Detect which cell encompasses the target text, then output its (x, y) center coordinate. 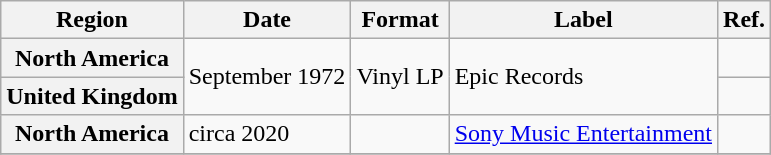
Sony Music Entertainment (583, 134)
Vinyl LP (400, 77)
Date (267, 20)
Label (583, 20)
United Kingdom (92, 96)
Region (92, 20)
Epic Records (583, 77)
September 1972 (267, 77)
Ref. (744, 20)
Format (400, 20)
circa 2020 (267, 134)
